Provide the (X, Y) coordinate of the cell's center where the given text is located.  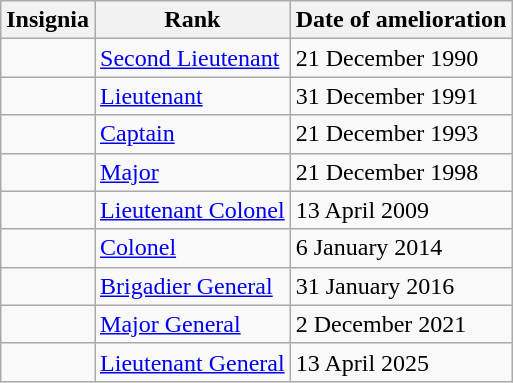
Lieutenant General (193, 362)
Rank (193, 20)
Lieutenant (193, 96)
2 December 2021 (401, 324)
Insignia (48, 20)
21 December 1998 (401, 172)
31 January 2016 (401, 286)
Colonel (193, 248)
Major (193, 172)
13 April 2025 (401, 362)
Major General (193, 324)
Date of amelioration (401, 20)
Lieutenant Colonel (193, 210)
Captain (193, 134)
21 December 1993 (401, 134)
31 December 1991 (401, 96)
6 January 2014 (401, 248)
13 April 2009 (401, 210)
21 December 1990 (401, 58)
Brigadier General (193, 286)
Second Lieutenant (193, 58)
